Find where the given text appears and provide that cell's center as (X, Y) coordinate. 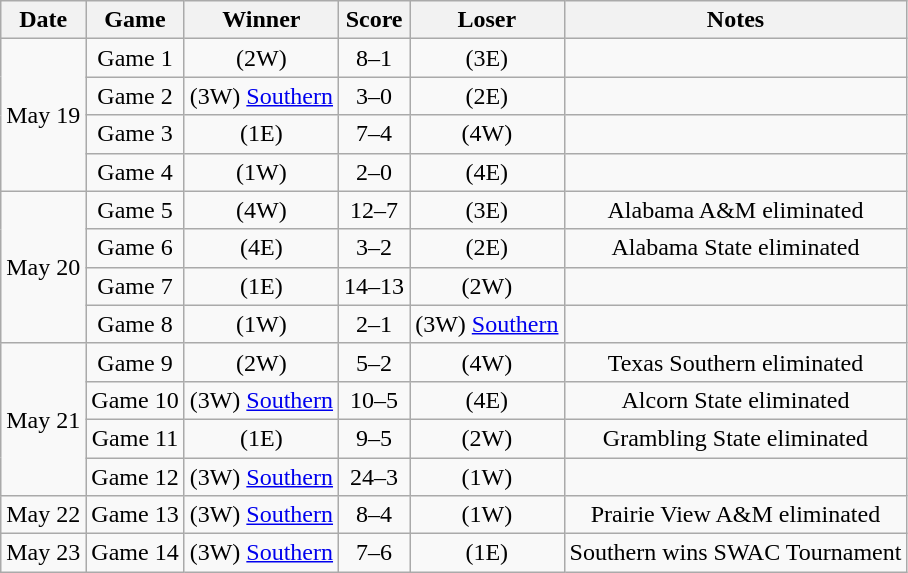
Game 3 (135, 134)
May 20 (44, 267)
3–2 (374, 248)
5–2 (374, 362)
Loser (487, 20)
8–1 (374, 58)
Game 9 (135, 362)
7–6 (374, 553)
3–0 (374, 96)
Game (135, 20)
Game 6 (135, 248)
Game 7 (135, 286)
Game 5 (135, 210)
Alabama A&M eliminated (736, 210)
Score (374, 20)
Game 13 (135, 515)
10–5 (374, 400)
May 22 (44, 515)
Prairie View A&M eliminated (736, 515)
Notes (736, 20)
Southern wins SWAC Tournament (736, 553)
7–4 (374, 134)
9–5 (374, 438)
Game 1 (135, 58)
May 21 (44, 419)
2–1 (374, 324)
May 19 (44, 115)
8–4 (374, 515)
May 23 (44, 553)
Winner (261, 20)
14–13 (374, 286)
Game 12 (135, 477)
Game 4 (135, 172)
Game 10 (135, 400)
Date (44, 20)
Alcorn State eliminated (736, 400)
Grambling State eliminated (736, 438)
Texas Southern eliminated (736, 362)
Game 2 (135, 96)
Alabama State eliminated (736, 248)
2–0 (374, 172)
Game 11 (135, 438)
24–3 (374, 477)
Game 14 (135, 553)
Game 8 (135, 324)
12–7 (374, 210)
